Find where the given text appears and provide that cell's center as (x, y) coordinate. 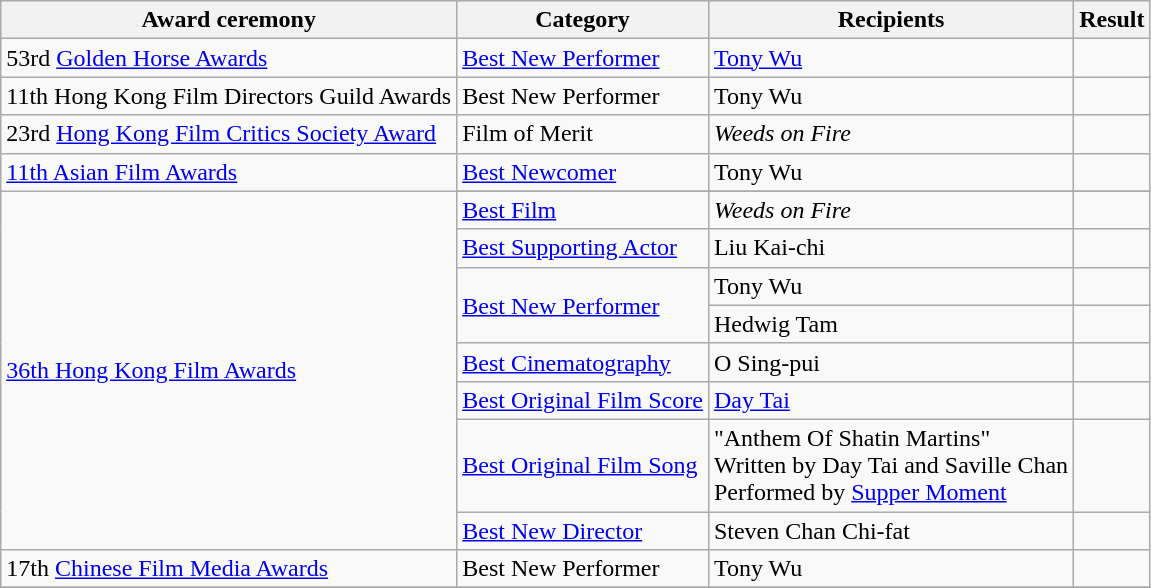
11th Hong Kong Film Directors Guild Awards (229, 96)
Hedwig Tam (890, 324)
11th Asian Film Awards (229, 172)
Best Cinematography (583, 362)
Day Tai (890, 400)
Liu Kai-chi (890, 248)
17th Chinese Film Media Awards (229, 569)
Steven Chan Chi-fat (890, 531)
Best Newcomer (583, 172)
O Sing-pui (890, 362)
36th Hong Kong Film Awards (229, 370)
Best Supporting Actor (583, 248)
Best New Director (583, 531)
Film of Merit (583, 134)
Category (583, 20)
Award ceremony (229, 20)
23rd Hong Kong Film Critics Society Award (229, 134)
53rd Golden Horse Awards (229, 58)
Best Original Film Score (583, 400)
Recipients (890, 20)
Best Original Film Song (583, 465)
"Anthem Of Shatin Martins"Written by Day Tai and Saville ChanPerformed by Supper Moment (890, 465)
Best Film (583, 210)
Result (1112, 20)
